Return the [X, Y] coordinate for the center point of the cell that contains the specified text.  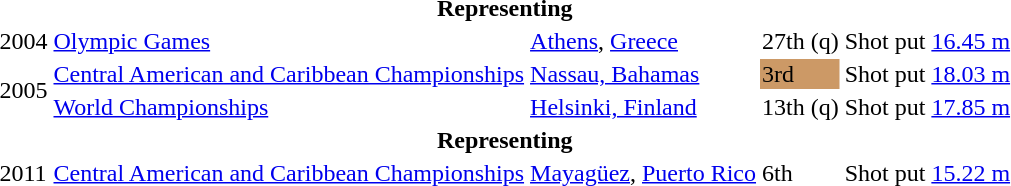
Olympic Games [289, 41]
Central American and Caribbean Championships [289, 74]
13th (q) [801, 107]
Athens, Greece [644, 41]
27th (q) [801, 41]
3rd [801, 74]
Nassau, Bahamas [644, 74]
Helsinki, Finland [644, 107]
World Championships [289, 107]
